Search for the cell housing the specified text and yield its [x, y] center coordinate. 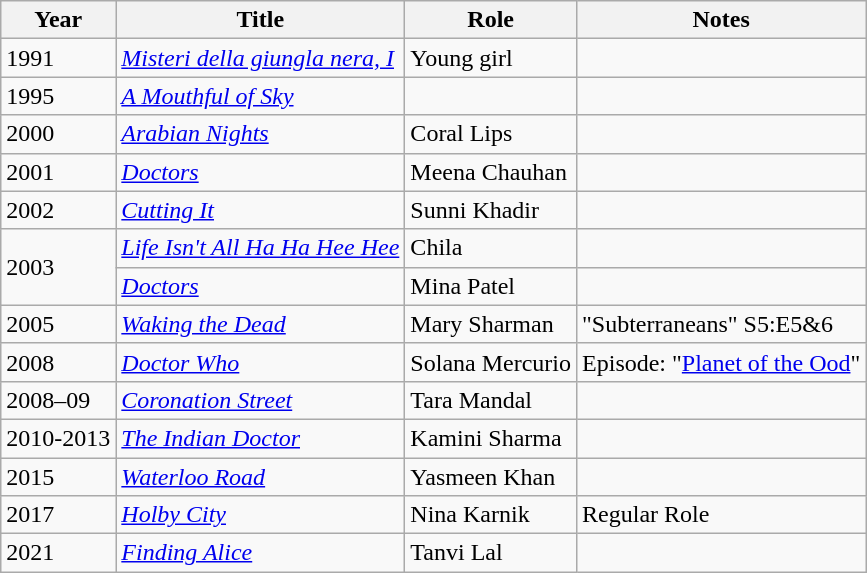
2001 [58, 172]
Holby City [260, 515]
Episode: "Planet of the Ood" [722, 362]
2008 [58, 362]
"Subterraneans" S5:E5&6 [722, 324]
Notes [722, 20]
Chila [491, 248]
Coronation Street [260, 400]
Meena Chauhan [491, 172]
Title [260, 20]
2021 [58, 553]
Tara Mandal [491, 400]
2010-2013 [58, 438]
2015 [58, 477]
Kamini Sharma [491, 438]
2003 [58, 267]
Waterloo Road [260, 477]
The Indian Doctor [260, 438]
2017 [58, 515]
Waking the Dead [260, 324]
Life Isn't All Ha Ha Hee Hee [260, 248]
Mina Patel [491, 286]
Coral Lips [491, 134]
Sunni Khadir [491, 210]
Cutting It [260, 210]
Young girl [491, 58]
Tanvi Lal [491, 553]
2005 [58, 324]
Yasmeen Khan [491, 477]
Misteri della giungla nera, I [260, 58]
Doctor Who [260, 362]
Year [58, 20]
2008–09 [58, 400]
Arabian Nights [260, 134]
Role [491, 20]
2000 [58, 134]
Solana Mercurio [491, 362]
A Mouthful of Sky [260, 96]
Mary Sharman [491, 324]
2002 [58, 210]
Regular Role [722, 515]
Nina Karnik [491, 515]
Finding Alice [260, 553]
1991 [58, 58]
1995 [58, 96]
